Identify which cell holds the provided text, then report its [X, Y] central coordinate. 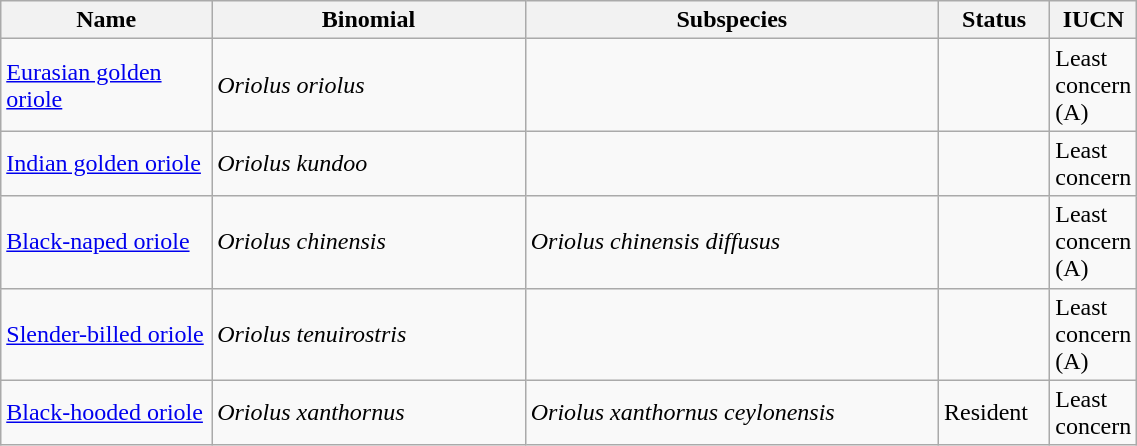
Oriolus tenuirostris [369, 334]
Black-hooded oriole [106, 412]
Resident [994, 412]
Oriolus xanthornus [369, 412]
Eurasian golden oriole [106, 85]
Black-naped oriole [106, 242]
IUCN [1094, 20]
Oriolus kundoo [369, 164]
Subspecies [732, 20]
Name [106, 20]
Oriolus oriolus [369, 85]
Oriolus chinensis [369, 242]
Status [994, 20]
Indian golden oriole [106, 164]
Slender-billed oriole [106, 334]
Binomial [369, 20]
Oriolus chinensis diffusus [732, 242]
Oriolus xanthornus ceylonensis [732, 412]
